From the cell containing the given text, extract its center point as (X, Y) coordinate. 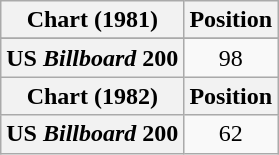
98 (231, 58)
Chart (1981) (92, 20)
62 (231, 134)
Chart (1982) (92, 96)
